Locate the cell with the specified text and output its [X, Y] center coordinate. 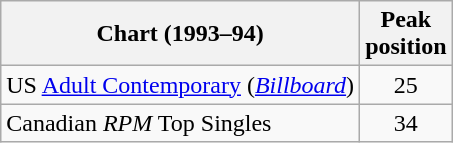
25 [406, 85]
Peakposition [406, 34]
Chart (1993–94) [180, 34]
34 [406, 123]
Canadian RPM Top Singles [180, 123]
US Adult Contemporary (Billboard) [180, 85]
